Extract the [X, Y] coordinate from the center of the cell holding the provided text.  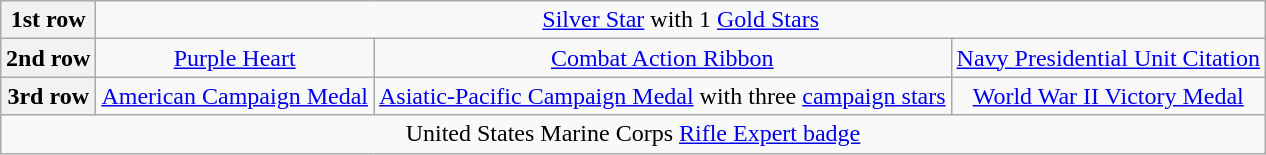
3rd row [48, 96]
United States Marine Corps Rifle Expert badge [634, 134]
Combat Action Ribbon [663, 58]
Silver Star with 1 Gold Stars [681, 20]
Purple Heart [235, 58]
World War II Victory Medal [1108, 96]
1st row [48, 20]
American Campaign Medal [235, 96]
2nd row [48, 58]
Navy Presidential Unit Citation [1108, 58]
Asiatic-Pacific Campaign Medal with three campaign stars [663, 96]
